From the cell containing the given text, extract its center point as (X, Y) coordinate. 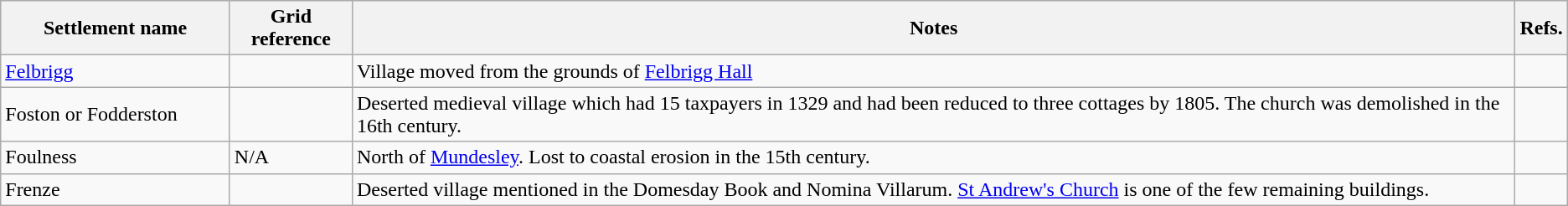
N/A (291, 157)
North of Mundesley. Lost to coastal erosion in the 15th century. (933, 157)
Deserted village mentioned in the Domesday Book and Nomina Villarum. St Andrew's Church is one of the few remaining buildings. (933, 189)
Refs. (1541, 28)
Village moved from the grounds of Felbrigg Hall (933, 71)
Foulness (116, 157)
Foston or Fodderston (116, 114)
Grid reference (291, 28)
Frenze (116, 189)
Notes (933, 28)
Settlement name (116, 28)
Felbrigg (116, 71)
